Capture the cell that displays the provided text and extract its (x, y) central coordinate. 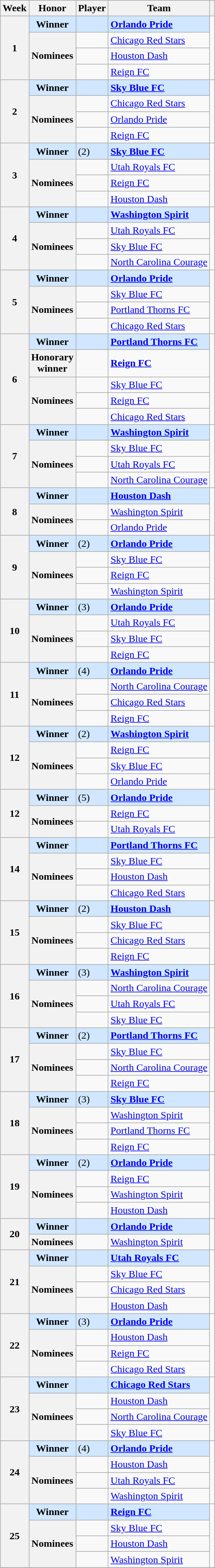
19 (15, 1186)
Honor (52, 8)
25 (15, 1536)
14 (15, 869)
4 (15, 239)
10 (15, 631)
7 (15, 456)
Team (159, 8)
24 (15, 1472)
18 (15, 1123)
21 (15, 1282)
9 (15, 567)
1 (15, 48)
2 (15, 111)
Week (15, 8)
20 (15, 1234)
5 (15, 302)
8 (15, 512)
17 (15, 1060)
(5) (92, 798)
23 (15, 1409)
15 (15, 932)
Honorarywinner (52, 363)
16 (15, 996)
22 (15, 1345)
11 (15, 694)
6 (15, 379)
Player (92, 8)
3 (15, 175)
